Output the (X, Y) coordinate of the center of the cell containing the given text.  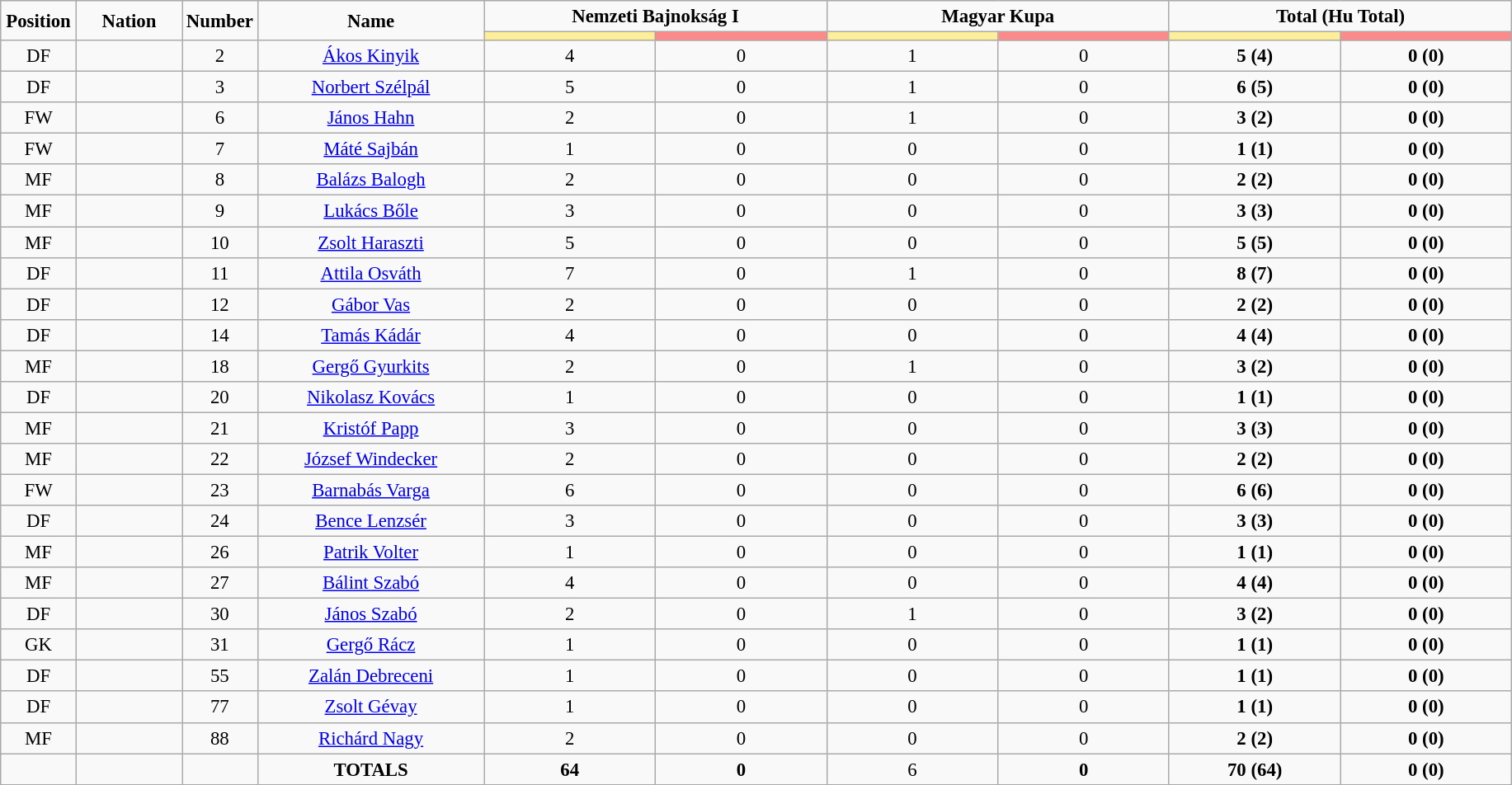
8 (7) (1255, 273)
18 (220, 366)
József Windecker (371, 459)
77 (220, 707)
Lukács Bőle (371, 211)
Nation (129, 21)
20 (220, 397)
6 (5) (1255, 87)
55 (220, 676)
Number (220, 21)
6 (6) (1255, 490)
70 (64) (1255, 769)
TOTALS (371, 769)
27 (220, 583)
30 (220, 614)
31 (220, 645)
Position (39, 21)
21 (220, 428)
Norbert Szélpál (371, 87)
10 (220, 242)
Gábor Vas (371, 304)
5 (4) (1255, 56)
9 (220, 211)
23 (220, 490)
János Hahn (371, 118)
Total (Hu Total) (1340, 16)
Balázs Balogh (371, 181)
János Szabó (371, 614)
22 (220, 459)
GK (39, 645)
Name (371, 21)
Kristóf Papp (371, 428)
Bálint Szabó (371, 583)
24 (220, 521)
14 (220, 335)
Zsolt Haraszti (371, 242)
Zsolt Gévay (371, 707)
Tamás Kádár (371, 335)
88 (220, 738)
Gergő Rácz (371, 645)
26 (220, 552)
12 (220, 304)
Máté Sajbán (371, 149)
Richárd Nagy (371, 738)
Patrik Volter (371, 552)
64 (570, 769)
Ákos Kinyik (371, 56)
8 (220, 181)
Nemzeti Bajnokság I (655, 16)
Attila Osváth (371, 273)
11 (220, 273)
Nikolasz Kovács (371, 397)
Gergő Gyurkits (371, 366)
Zalán Debreceni (371, 676)
5 (5) (1255, 242)
Barnabás Varga (371, 490)
Magyar Kupa (998, 16)
Bence Lenzsér (371, 521)
